Return the (x, y) coordinate for the center point of the cell that contains the specified text.  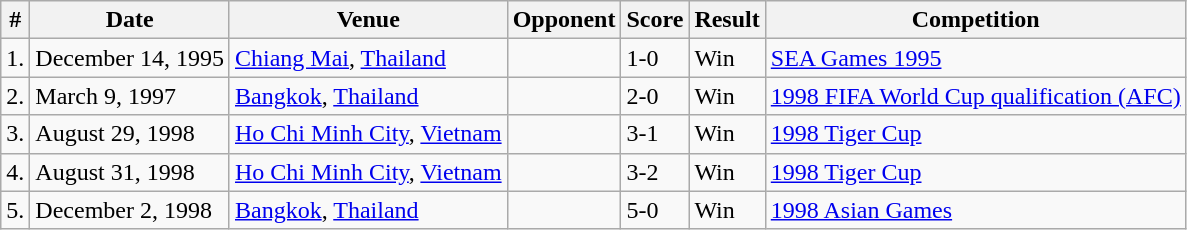
1998 FIFA World Cup qualification (AFC) (976, 96)
Score (655, 20)
December 2, 1998 (130, 210)
# (16, 20)
1. (16, 58)
Venue (368, 20)
1998 Asian Games (976, 210)
August 31, 1998 (130, 172)
Competition (976, 20)
5-0 (655, 210)
August 29, 1998 (130, 134)
March 9, 1997 (130, 96)
2. (16, 96)
5. (16, 210)
3-2 (655, 172)
4. (16, 172)
Chiang Mai, Thailand (368, 58)
Result (727, 20)
SEA Games 1995 (976, 58)
December 14, 1995 (130, 58)
Date (130, 20)
Opponent (564, 20)
3. (16, 134)
2-0 (655, 96)
3-1 (655, 134)
1-0 (655, 58)
